Scan for the cell matching the given text and deliver its [X, Y] coordinate at center. 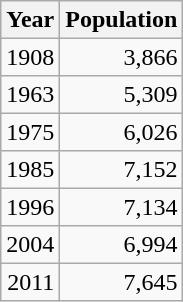
2011 [30, 282]
5,309 [122, 94]
7,645 [122, 282]
1985 [30, 170]
Year [30, 20]
7,152 [122, 170]
7,134 [122, 206]
Population [122, 20]
3,866 [122, 56]
1963 [30, 94]
6,026 [122, 132]
6,994 [122, 244]
1975 [30, 132]
2004 [30, 244]
1908 [30, 56]
1996 [30, 206]
